Pinpoint the cell where the given text exists, returning its [x, y] midpoint coordinate. 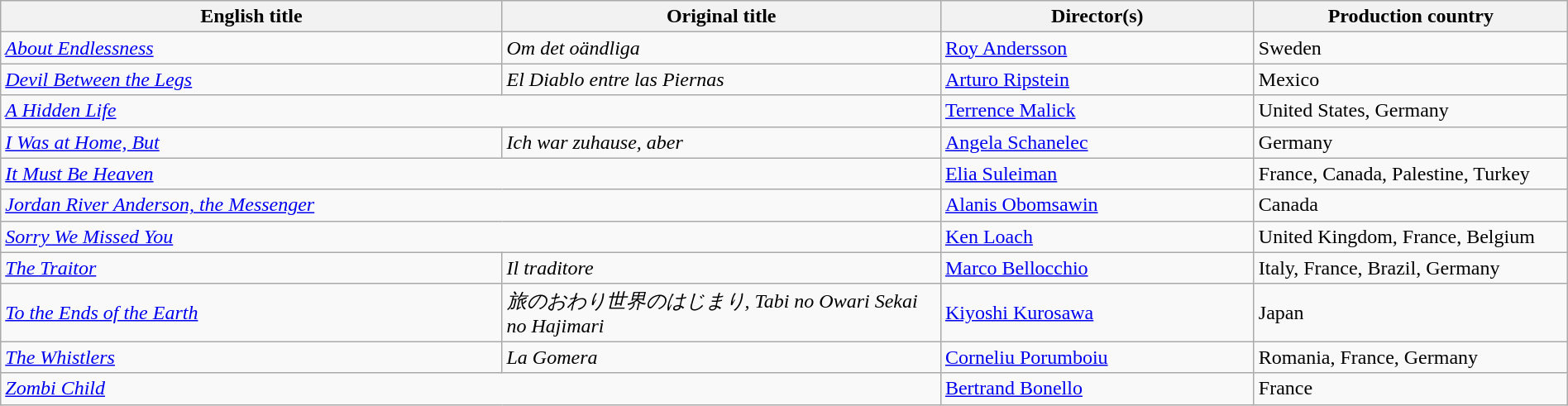
Arturo Ripstein [1097, 79]
Japan [1411, 313]
To the Ends of the Earth [251, 313]
Om det oändliga [721, 48]
France [1411, 389]
Zombi Child [471, 389]
It Must Be Heaven [471, 174]
Ich war zuhause, aber [721, 142]
El Diablo entre las Piernas [721, 79]
Corneliu Porumboiu [1097, 357]
Director(s) [1097, 17]
Devil Between the Legs [251, 79]
Ken Loach [1097, 236]
United States, Germany [1411, 111]
United Kingdom, France, Belgium [1411, 236]
Roy Andersson [1097, 48]
France, Canada, Palestine, Turkey [1411, 174]
The Whistlers [251, 357]
Sorry We Missed You [471, 236]
Kiyoshi Kurosawa [1097, 313]
A Hidden Life [471, 111]
Alanis Obomsawin [1097, 205]
Italy, France, Brazil, Germany [1411, 268]
Canada [1411, 205]
Jordan River Anderson, the Messenger [471, 205]
Il traditore [721, 268]
Sweden [1411, 48]
About Endlessness [251, 48]
Romania, France, Germany [1411, 357]
The Traitor [251, 268]
Mexico [1411, 79]
Bertrand Bonello [1097, 389]
Terrence Malick [1097, 111]
Angela Schanelec [1097, 142]
La Gomera [721, 357]
Original title [721, 17]
Marco Bellocchio [1097, 268]
English title [251, 17]
Elia Suleiman [1097, 174]
I Was at Home, But [251, 142]
Germany [1411, 142]
Production country [1411, 17]
旅のおわり世界のはじまり, Tabi no Owari Sekai no Hajimari [721, 313]
